Output the [X, Y] coordinate of the center of the cell containing the given text.  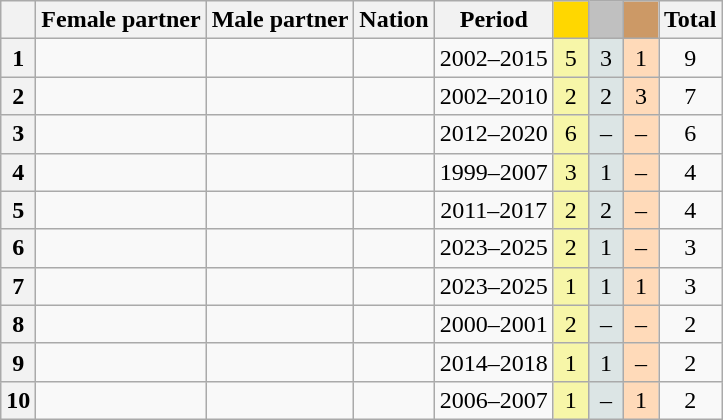
2002–2015 [494, 58]
2006–2007 [494, 400]
2000–2001 [494, 324]
Total [690, 20]
Female partner [121, 20]
8 [18, 324]
10 [18, 400]
2014–2018 [494, 362]
1999–2007 [494, 172]
2011–2017 [494, 210]
Period [494, 20]
Male partner [280, 20]
Nation [394, 20]
2002–2010 [494, 96]
2012–2020 [494, 134]
